Provide the (x, y) coordinate of the cell's center where the given text is located.  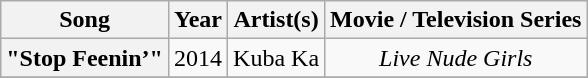
2014 (198, 58)
Year (198, 20)
Song (85, 20)
Live Nude Girls (456, 58)
Movie / Television Series (456, 20)
"Stop Feenin’" (85, 58)
Kuba Ka (276, 58)
Artist(s) (276, 20)
